Find where the given text appears and provide that cell's center as [x, y] coordinate. 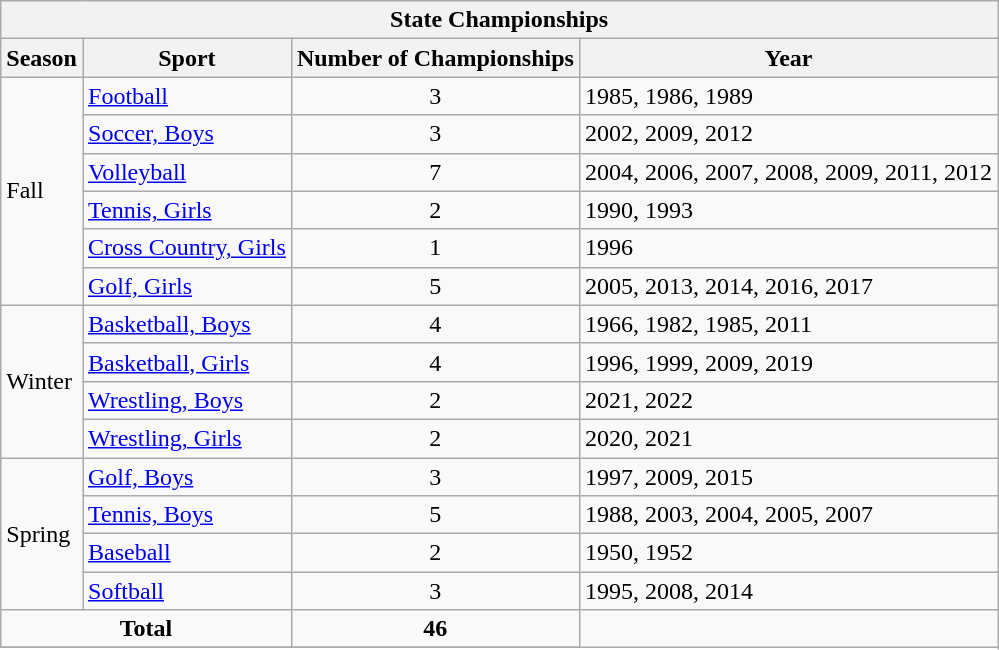
2004, 2006, 2007, 2008, 2009, 2011, 2012 [788, 172]
1 [435, 248]
Number of Championships [435, 58]
Total [146, 629]
1985, 1986, 1989 [788, 96]
Wrestling, Girls [186, 438]
State Championships [500, 20]
Basketball, Girls [186, 362]
Season [42, 58]
Tennis, Boys [186, 515]
Spring [42, 534]
Golf, Boys [186, 477]
Year [788, 58]
2002, 2009, 2012 [788, 134]
1997, 2009, 2015 [788, 477]
1950, 1952 [788, 553]
Fall [42, 191]
46 [435, 629]
Winter [42, 381]
Basketball, Boys [186, 324]
Sport [186, 58]
Wrestling, Boys [186, 400]
2005, 2013, 2014, 2016, 2017 [788, 286]
Softball [186, 591]
Soccer, Boys [186, 134]
1996 [788, 248]
7 [435, 172]
1995, 2008, 2014 [788, 591]
1990, 1993 [788, 210]
Golf, Girls [186, 286]
Tennis, Girls [186, 210]
1996, 1999, 2009, 2019 [788, 362]
2021, 2022 [788, 400]
1988, 2003, 2004, 2005, 2007 [788, 515]
Football [186, 96]
Cross Country, Girls [186, 248]
Volleyball [186, 172]
Baseball [186, 553]
1966, 1982, 1985, 2011 [788, 324]
2020, 2021 [788, 438]
